Search for the cell housing the specified text and yield its [X, Y] center coordinate. 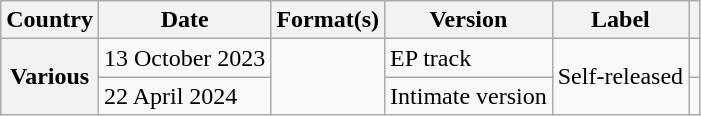
Label [620, 20]
Intimate version [469, 96]
Date [184, 20]
Various [50, 77]
Format(s) [328, 20]
13 October 2023 [184, 58]
Self-released [620, 77]
22 April 2024 [184, 96]
EP track [469, 58]
Country [50, 20]
Version [469, 20]
